Pinpoint the cell where the given text exists, returning its (X, Y) midpoint coordinate. 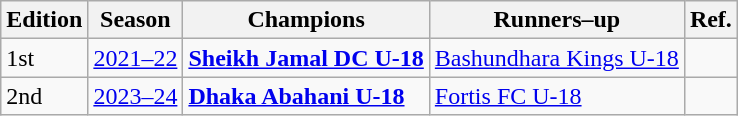
2021–22 (136, 58)
Champions (306, 20)
Runners–up (556, 20)
Dhaka Abahani U-18 (306, 96)
1st (44, 58)
Edition (44, 20)
Ref. (710, 20)
2023–24 (136, 96)
Season (136, 20)
Bashundhara Kings U-18 (556, 58)
2nd (44, 96)
Fortis FC U-18 (556, 96)
Sheikh Jamal DC U-18 (306, 58)
